Find where the given text appears and provide that cell's center as [X, Y] coordinate. 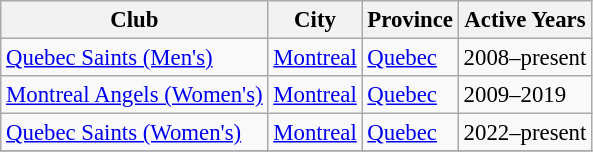
Club [134, 20]
2022–present [524, 133]
Montreal Angels (Women's) [134, 95]
Quebec Saints (Women's) [134, 133]
Active Years [524, 20]
Quebec Saints (Men's) [134, 58]
Province [410, 20]
City [315, 20]
2008–present [524, 58]
2009–2019 [524, 95]
